Output the [x, y] coordinate of the center of the cell containing the given text.  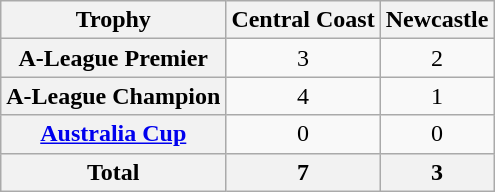
Trophy [114, 20]
Newcastle [437, 20]
Australia Cup [114, 134]
Total [114, 172]
Central Coast [303, 20]
2 [437, 58]
A-League Champion [114, 96]
A-League Premier [114, 58]
4 [303, 96]
7 [303, 172]
1 [437, 96]
